Determine the (x, y) coordinate at the center of the cell enclosing the given text.  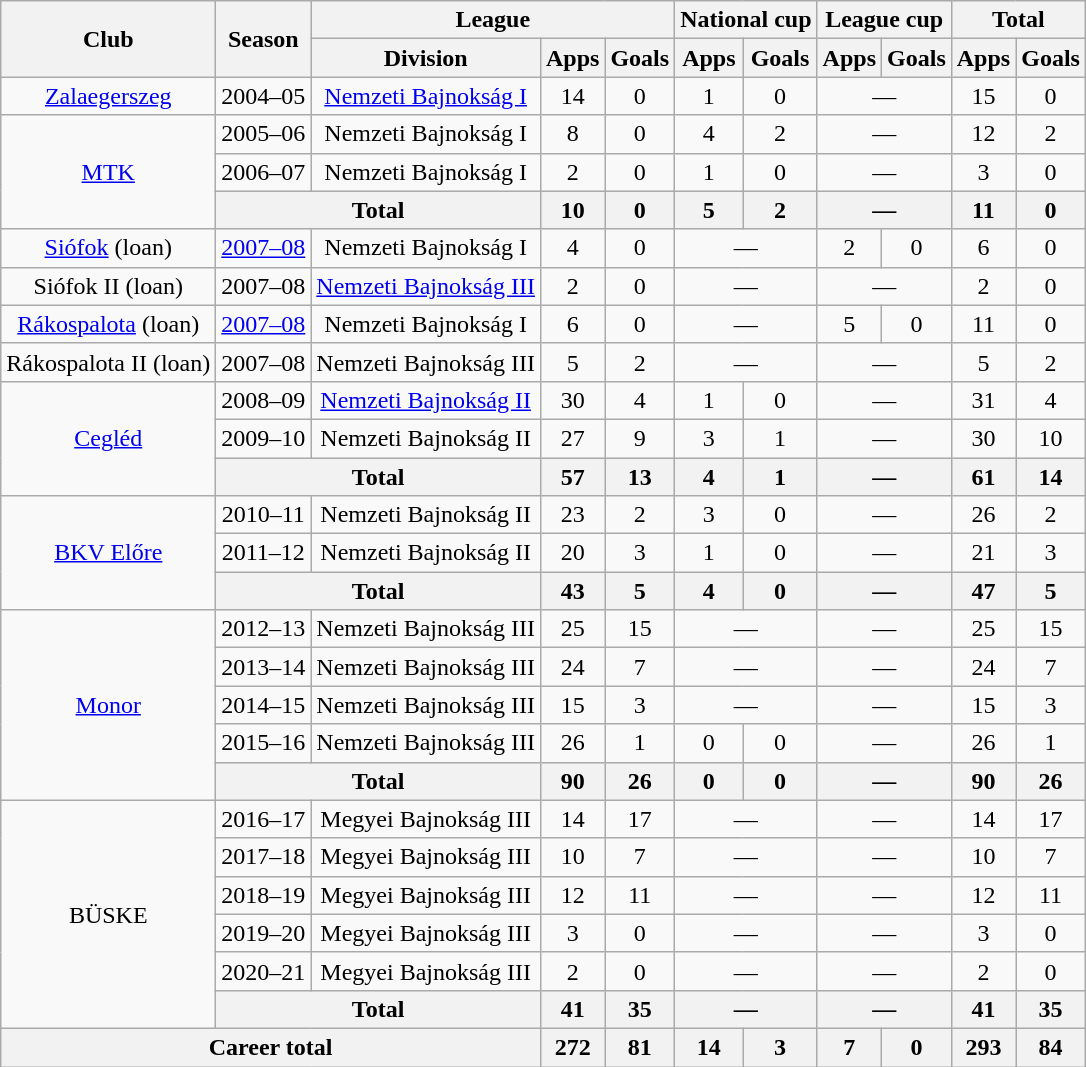
Rákospalota (loan) (108, 324)
2018–19 (264, 895)
Cegléd (108, 438)
2004–05 (264, 96)
2009–10 (264, 438)
National cup (746, 20)
8 (572, 134)
9 (640, 438)
293 (983, 1047)
2006–07 (264, 172)
2013–14 (264, 667)
League (493, 20)
Rákospalota II (loan) (108, 362)
2020–21 (264, 971)
BÜSKE (108, 914)
2011–12 (264, 553)
Monor (108, 705)
2016–17 (264, 819)
31 (983, 400)
84 (1051, 1047)
Club (108, 39)
27 (572, 438)
Season (264, 39)
21 (983, 553)
MTK (108, 172)
23 (572, 515)
2019–20 (264, 933)
47 (983, 591)
Siófok II (loan) (108, 286)
2005–06 (264, 134)
61 (983, 477)
20 (572, 553)
2014–15 (264, 705)
League cup (884, 20)
2010–11 (264, 515)
57 (572, 477)
BKV Előre (108, 553)
Career total (271, 1047)
2015–16 (264, 743)
Siófok (loan) (108, 248)
2008–09 (264, 400)
272 (572, 1047)
2012–13 (264, 629)
Zalaegerszeg (108, 96)
43 (572, 591)
13 (640, 477)
81 (640, 1047)
2017–18 (264, 857)
Division (426, 58)
